Extract the [x, y] coordinate from the center of the cell holding the provided text.  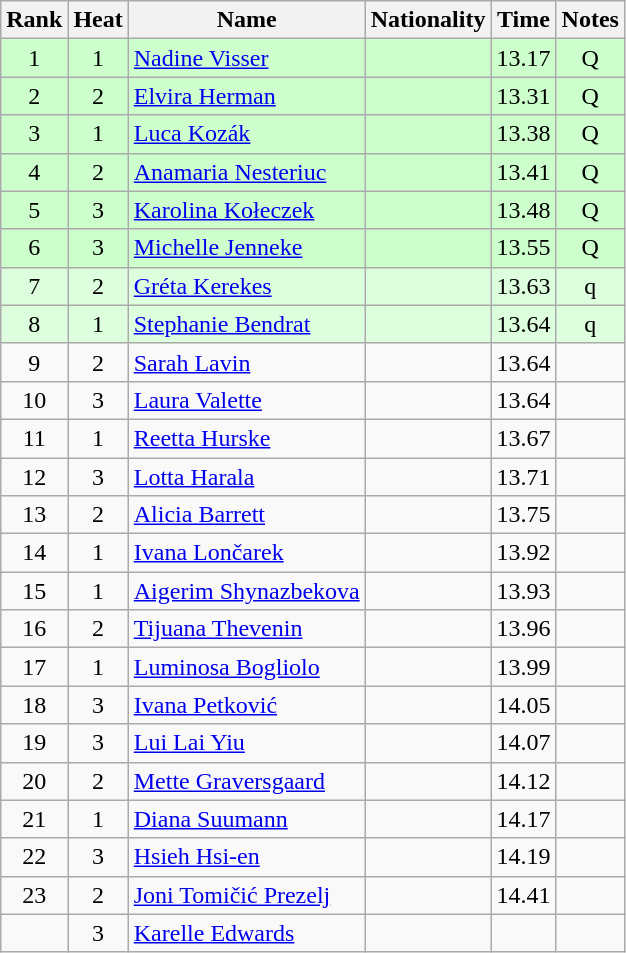
14.17 [524, 819]
Sarah Lavin [246, 362]
13.71 [524, 477]
7 [34, 286]
Heat [98, 20]
18 [34, 705]
13.38 [524, 134]
Michelle Jenneke [246, 248]
Gréta Kerekes [246, 286]
Mette Graversgaard [246, 781]
Aigerim Shynazbekova [246, 591]
13.96 [524, 629]
Luca Kozák [246, 134]
Lotta Harala [246, 477]
16 [34, 629]
19 [34, 743]
13.55 [524, 248]
Luminosa Bogliolo [246, 667]
Alicia Barrett [246, 515]
Name [246, 20]
Nadine Visser [246, 58]
Rank [34, 20]
Ivana Lončarek [246, 553]
13.48 [524, 210]
Elvira Herman [246, 96]
20 [34, 781]
13.63 [524, 286]
11 [34, 438]
Joni Tomičić Prezelj [246, 895]
Time [524, 20]
13.31 [524, 96]
Stephanie Bendrat [246, 324]
Karolina Kołeczek [246, 210]
22 [34, 857]
14.41 [524, 895]
6 [34, 248]
14.07 [524, 743]
14 [34, 553]
Hsieh Hsi-en [246, 857]
14.12 [524, 781]
13.17 [524, 58]
5 [34, 210]
21 [34, 819]
Tijuana Thevenin [246, 629]
10 [34, 400]
Diana Suumann [246, 819]
4 [34, 172]
Lui Lai Yiu [246, 743]
Reetta Hurske [246, 438]
Nationality [428, 20]
13 [34, 515]
14.05 [524, 705]
Notes [590, 20]
23 [34, 895]
9 [34, 362]
14.19 [524, 857]
13.99 [524, 667]
17 [34, 667]
13.92 [524, 553]
Anamaria Nesteriuc [246, 172]
15 [34, 591]
13.75 [524, 515]
13.67 [524, 438]
Laura Valette [246, 400]
Ivana Petković [246, 705]
13.41 [524, 172]
8 [34, 324]
13.93 [524, 591]
12 [34, 477]
Karelle Edwards [246, 933]
